Locate the cell with the specified text and output its [X, Y] center coordinate. 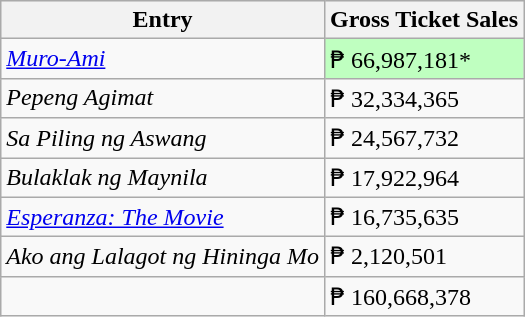
Ako ang Lalagot ng Hininga Mo [163, 257]
Bulaklak ng Maynila [163, 178]
₱ 66,987,181* [424, 59]
₱ 16,735,635 [424, 217]
Muro-Ami [163, 59]
Sa Piling ng Aswang [163, 138]
₱ 2,120,501 [424, 257]
Entry [163, 20]
₱ 17,922,964 [424, 178]
₱ 32,334,365 [424, 98]
Pepeng Agimat [163, 98]
₱ 160,668,378 [424, 296]
Gross Ticket Sales [424, 20]
₱ 24,567,732 [424, 138]
Esperanza: The Movie [163, 217]
